Return the [X, Y] coordinate for the center point of the cell that contains the specified text.  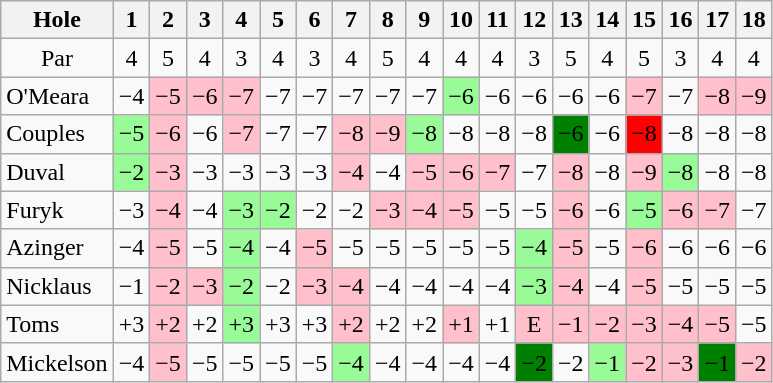
Nicklaus [57, 286]
O'Meara [57, 96]
7 [352, 20]
Hole [57, 20]
14 [608, 20]
17 [718, 20]
13 [570, 20]
Furyk [57, 210]
15 [644, 20]
Mickelson [57, 362]
6 [314, 20]
16 [680, 20]
1 [132, 20]
Toms [57, 324]
11 [498, 20]
12 [534, 20]
10 [462, 20]
E [534, 324]
Par [57, 58]
Couples [57, 134]
Azinger [57, 248]
9 [424, 20]
18 [754, 20]
2 [168, 20]
Duval [57, 172]
8 [388, 20]
